Extract the [X, Y] coordinate from the center of the cell holding the provided text.  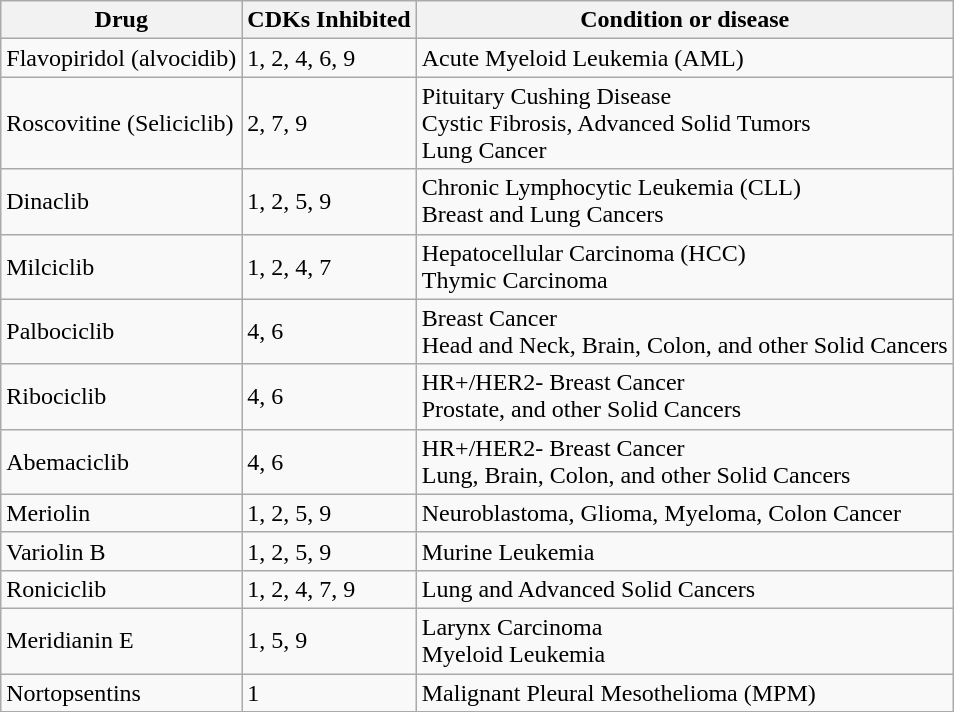
Ribociclib [122, 396]
HR+/HER2- Breast CancerProstate, and other Solid Cancers [684, 396]
Meriolin [122, 513]
1, 2, 4, 6, 9 [329, 58]
Drug [122, 20]
Abemaciclib [122, 462]
Acute Myeloid Leukemia (AML) [684, 58]
1 [329, 693]
Nortopsentins [122, 693]
Breast CancerHead and Neck, Brain, Colon, and other Solid Cancers [684, 332]
1, 2, 4, 7 [329, 266]
Lung and Advanced Solid Cancers [684, 589]
Roscovitine (Seliciclib) [122, 123]
Larynx CarcinomaMyeloid Leukemia [684, 640]
Neuroblastoma, Glioma, Myeloma, Colon Cancer [684, 513]
Malignant Pleural Mesothelioma (MPM) [684, 693]
Dinaclib [122, 202]
1, 2, 4, 7, 9 [329, 589]
Condition or disease [684, 20]
HR+/HER2- Breast CancerLung, Brain, Colon, and other Solid Cancers [684, 462]
Variolin B [122, 551]
Milciclib [122, 266]
CDKs Inhibited [329, 20]
Palbociclib [122, 332]
Roniciclib [122, 589]
Chronic Lymphocytic Leukemia (CLL)Breast and Lung Cancers [684, 202]
Flavopiridol (alvocidib) [122, 58]
2, 7, 9 [329, 123]
Murine Leukemia [684, 551]
Pituitary Cushing DiseaseCystic Fibrosis, Advanced Solid TumorsLung Cancer [684, 123]
1, 5, 9 [329, 640]
Meridianin E [122, 640]
Hepatocellular Carcinoma (HCC)Thymic Carcinoma [684, 266]
